Provide the (x, y) coordinate of the cell's center where the given text is located.  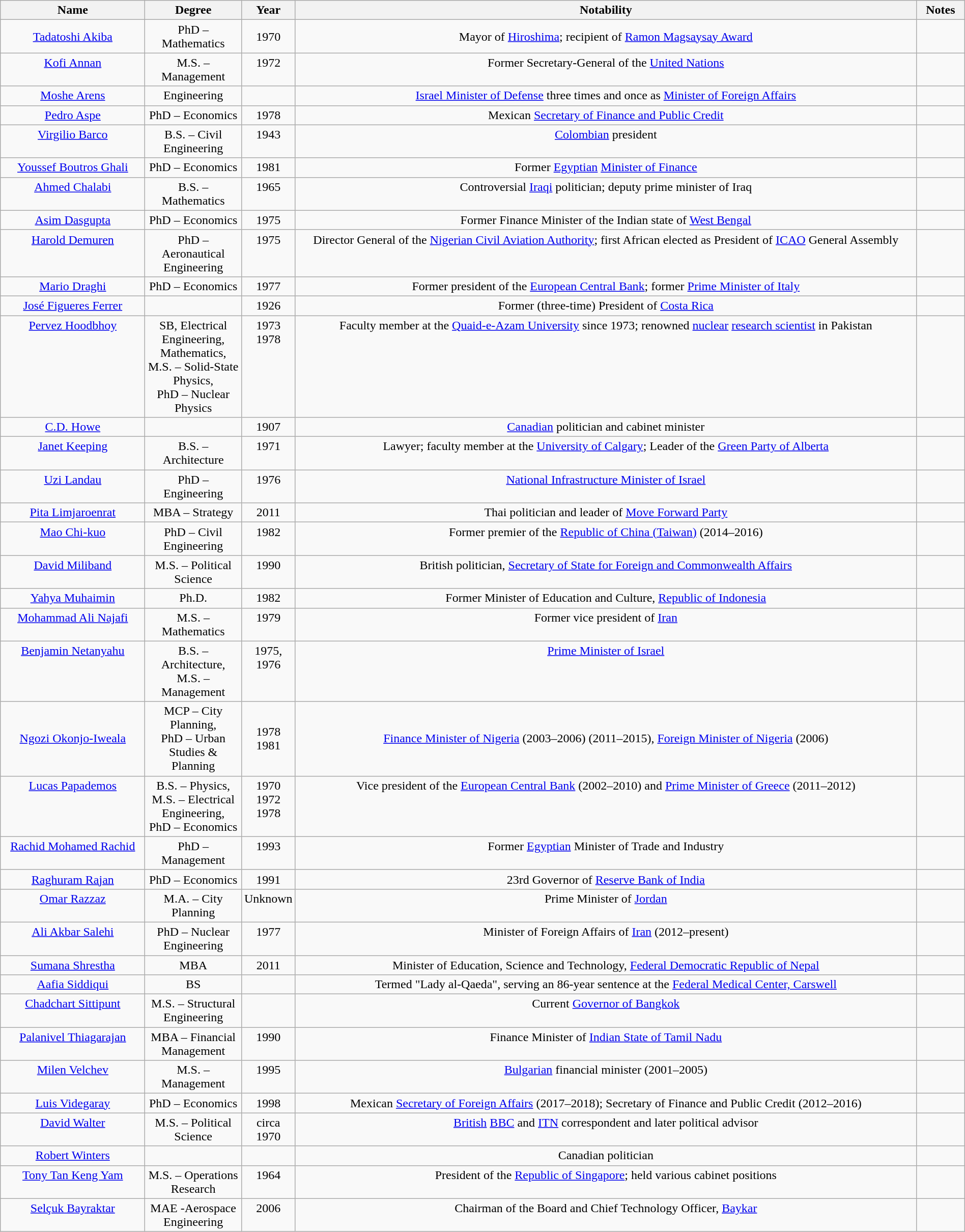
Lawyer; faculty member at the University of Calgary; Leader of the Green Party of Alberta (606, 453)
19781981 (268, 739)
Minister of Education, Science and Technology, Federal Democratic Republic of Nepal (606, 965)
Aafia Siddiqui (73, 985)
Former Egyptian Minister of Finance (606, 167)
Tadatoshi Akiba (73, 37)
Mao Chi-kuo (73, 539)
Finance Minister of Indian State of Tamil Nadu (606, 1044)
MBA – Strategy (193, 513)
C.D. Howe (73, 427)
1978 (268, 115)
B.S. – Architecture (193, 453)
Former (three-time) President of Costa Rica (606, 305)
Former Egyptian Minister of Trade and Industry (606, 853)
Engineering (193, 96)
Omar Razzaz (73, 905)
MBA (193, 965)
Year (268, 10)
Colombian president (606, 142)
Mexican Secretary of Foreign Affairs (2017–2018); Secretary of Finance and Public Credit (2012–2016) (606, 1103)
Name (73, 10)
Kofi Annan (73, 69)
1926 (268, 305)
Robert Winters (73, 1156)
PhD – Aeronautical Engineering (193, 253)
PhD – Civil Engineering (193, 539)
Ali Akbar Salehi (73, 939)
Pedro Aspe (73, 115)
2006 (268, 1215)
1991 (268, 879)
MCP – City Planning, PhD – Urban Studies & Planning (193, 739)
M.A. – City Planning (193, 905)
1976 (268, 487)
B.S. – Civil Engineering (193, 142)
PhD – Management (193, 853)
M.S. – Structural Engineering (193, 1011)
1971 (268, 453)
Canadian politician (606, 1156)
1995 (268, 1077)
1964 (268, 1182)
Ngozi Okonjo-Iweala (73, 739)
Uzi Landau (73, 487)
1970 (268, 37)
Luis Videgaray (73, 1103)
Canadian politician and cabinet minister (606, 427)
National Infrastructure Minister of Israel (606, 487)
Thai politician and leader of Move Forward Party (606, 513)
Lucas Papademos (73, 806)
Yahya Muhaimin (73, 598)
Mohammad Ali Najafi (73, 624)
Unknown (268, 905)
Janet Keeping (73, 453)
Bulgarian financial minister (2001–2005) (606, 1077)
President of the Republic of Singapore; held various cabinet positions (606, 1182)
197019721978 (268, 806)
British BBC and ITN correspondent and later political advisor (606, 1129)
Former Finance Minister of the Indian state of West Bengal (606, 220)
Controversial Iraqi politician; deputy prime minister of Iraq (606, 193)
Director General of the Nigerian Civil Aviation Authority; first African elected as President of ICAO General Assembly (606, 253)
Mario Draghi (73, 286)
British politician, Secretary of State for Foreign and Commonwealth Affairs (606, 572)
Prime Minister of Jordan (606, 905)
Youssef Boutros Ghali (73, 167)
Pervez Hoodbhoy (73, 367)
circa 1970 (268, 1129)
Former Minister of Education and Culture, Republic of Indonesia (606, 598)
Former Secretary-General of the United Nations (606, 69)
1979 (268, 624)
Selçuk Bayraktar (73, 1215)
PhD – Engineering (193, 487)
Finance Minister of Nigeria (2003–2006) (2011–2015), Foreign Minister of Nigeria (2006) (606, 739)
Vice president of the European Central Bank (2002–2010) and Prime Minister of Greece (2011–2012) (606, 806)
Notability (606, 10)
B.S. – Mathematics (193, 193)
José Figueres Ferrer (73, 305)
PhD – Mathematics (193, 37)
M.S. – Operations Research (193, 1182)
1907 (268, 427)
Sumana Shrestha (73, 965)
MAE -Aerospace Engineering (193, 1215)
Pita Limjaroenrat (73, 513)
1998 (268, 1103)
Current Governor of Bangkok (606, 1011)
Rachid Mohamed Rachid (73, 853)
SB, Electrical Engineering, Mathematics, M.S. – Solid-State Physics, PhD – Nuclear Physics (193, 367)
Prime Minister of Israel (606, 671)
Notes (941, 10)
PhD – Nuclear Engineering (193, 939)
Palanivel Thiagarajan (73, 1044)
BS (193, 985)
Benjamin Netanyahu (73, 671)
David Walter (73, 1129)
Degree (193, 10)
Former vice president of Iran (606, 624)
Ph.D. (193, 598)
Chairman of the Board and Chief Technology Officer, Baykar (606, 1215)
M.S. – Mathematics (193, 624)
Mayor of Hiroshima; recipient of Ramon Magsaysay Award (606, 37)
Faculty member at the Quaid-e-Azam University since 1973; renowned nuclear research scientist in Pakistan (606, 367)
Harold Demuren (73, 253)
1993 (268, 853)
Former president of the European Central Bank; former Prime Minister of Italy (606, 286)
Moshe Arens (73, 96)
Ahmed Chalabi (73, 193)
Former premier of the Republic of China (Taiwan) (2014–2016) (606, 539)
23rd Governor of Reserve Bank of India (606, 879)
B.S. – Architecture,M.S. – Management (193, 671)
David Miliband (73, 572)
Mexican Secretary of Finance and Public Credit (606, 115)
Minister of Foreign Affairs of Iran (2012–present) (606, 939)
Chadchart Sittipunt (73, 1011)
Virgilio Barco (73, 142)
1972 (268, 69)
1943 (268, 142)
Raghuram Rajan (73, 879)
1975, 1976 (268, 671)
MBA – Financial Management (193, 1044)
Asim Dasgupta (73, 220)
19731978 (268, 367)
1981 (268, 167)
Tony Tan Keng Yam (73, 1182)
1965 (268, 193)
Israel Minister of Defense three times and once as Minister of Foreign Affairs (606, 96)
Milen Velchev (73, 1077)
Termed "Lady al-Qaeda", serving an 86-year sentence at the Federal Medical Center, Carswell (606, 985)
B.S. – Physics, M.S. – Electrical Engineering, PhD – Economics (193, 806)
